Detect which cell encompasses the target text, then output its [x, y] center coordinate. 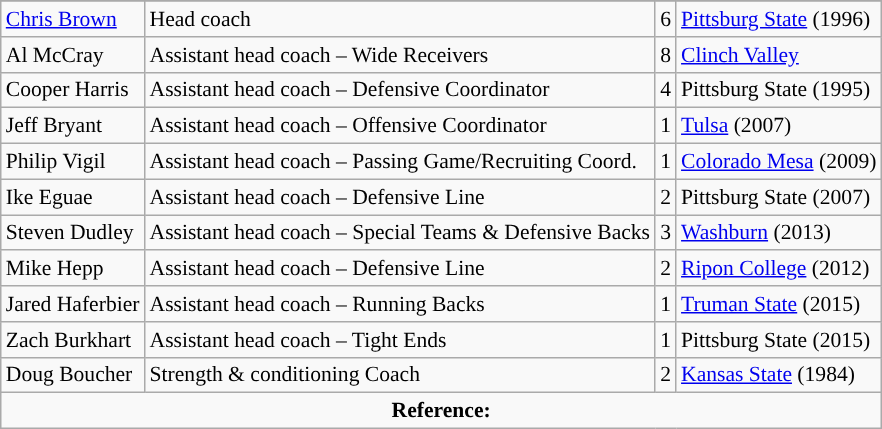
Al McCray [73, 55]
Tulsa (2007) [779, 126]
Reference: [442, 411]
Kansas State (1984) [779, 375]
8 [666, 55]
Jared Haferbier [73, 304]
Doug Boucher [73, 375]
Strength & conditioning Coach [400, 375]
Ike Eguae [73, 197]
Jeff Bryant [73, 126]
4 [666, 90]
Assistant head coach – Defensive Coordinator [400, 90]
Steven Dudley [73, 233]
3 [666, 233]
Ripon College (2012) [779, 269]
Pittsburg State (1996) [779, 19]
Assistant head coach – Passing Game/Recruiting Coord. [400, 162]
Pittsburg State (1995) [779, 90]
Philip Vigil [73, 162]
Chris Brown [73, 19]
Pittsburg State (2007) [779, 197]
Washburn (2013) [779, 233]
Assistant head coach – Tight Ends [400, 340]
Head coach [400, 19]
Truman State (2015) [779, 304]
Assistant head coach – Wide Receivers [400, 55]
Clinch Valley [779, 55]
Assistant head coach – Offensive Coordinator [400, 126]
Assistant head coach – Special Teams & Defensive Backs [400, 233]
Mike Hepp [73, 269]
Assistant head coach – Running Backs [400, 304]
Cooper Harris [73, 90]
Zach Burkhart [73, 340]
Pittsburg State (2015) [779, 340]
6 [666, 19]
Colorado Mesa (2009) [779, 162]
